Search for the cell housing the specified text and yield its (x, y) center coordinate. 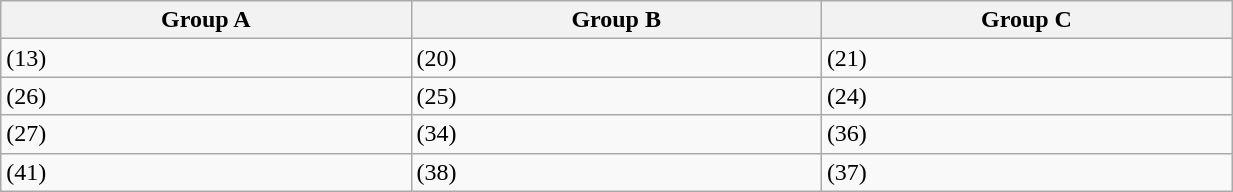
(38) (616, 172)
(26) (206, 96)
Group B (616, 20)
(37) (1026, 172)
(36) (1026, 134)
(25) (616, 96)
(21) (1026, 58)
(24) (1026, 96)
(34) (616, 134)
Group C (1026, 20)
Group A (206, 20)
(27) (206, 134)
(41) (206, 172)
(20) (616, 58)
(13) (206, 58)
